Locate the cell with the specified text and output its [X, Y] center coordinate. 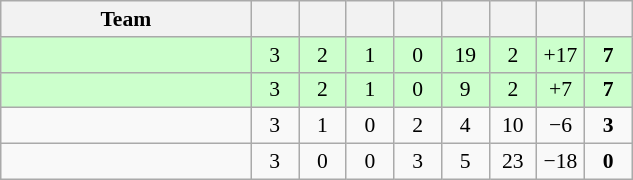
9 [465, 90]
+7 [561, 90]
Team [126, 19]
−6 [561, 126]
+17 [561, 55]
10 [513, 126]
4 [465, 126]
5 [465, 162]
23 [513, 162]
19 [465, 55]
−18 [561, 162]
